Capture the cell that displays the provided text and extract its [X, Y] central coordinate. 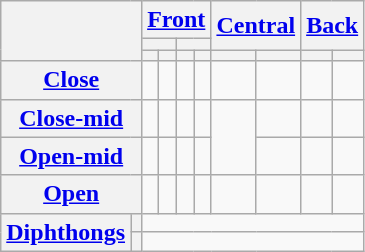
Diphthongs [66, 232]
Central [256, 26]
Close [72, 80]
Close-mid [72, 118]
Front [176, 20]
Open-mid [72, 156]
Open [72, 194]
Back [332, 26]
